Locate the cell with the specified text and output its [X, Y] center coordinate. 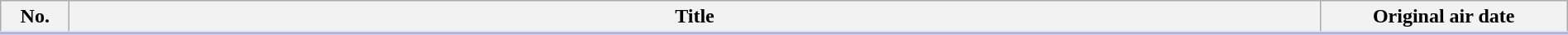
Original air date [1444, 17]
Title [695, 17]
No. [35, 17]
